Search for the cell housing the specified text and yield its (x, y) center coordinate. 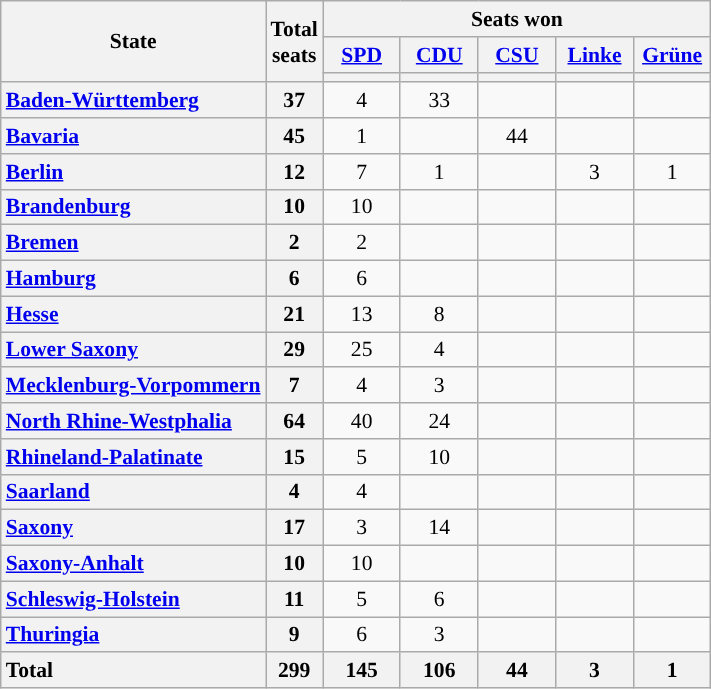
106 (439, 671)
40 (362, 421)
11 (294, 599)
Bremen (134, 243)
Hamburg (134, 279)
14 (439, 528)
Lower Saxony (134, 350)
299 (294, 671)
15 (294, 457)
Rhineland-Palatinate (134, 457)
64 (294, 421)
25 (362, 350)
Schleswig-Holstein (134, 599)
12 (294, 172)
Brandenburg (134, 207)
Baden-Württemberg (134, 101)
State (134, 42)
Bavaria (134, 136)
Totalseats (294, 42)
17 (294, 528)
Seats won (517, 19)
29 (294, 350)
North Rhine-Westphalia (134, 421)
Berlin (134, 172)
Grüne (672, 55)
13 (362, 314)
45 (294, 136)
CDU (439, 55)
Thuringia (134, 635)
33 (439, 101)
Hesse (134, 314)
Total (134, 671)
24 (439, 421)
Saxony (134, 528)
SPD (362, 55)
Linke (595, 55)
Mecklenburg-Vorpommern (134, 386)
145 (362, 671)
Saxony-Anhalt (134, 564)
9 (294, 635)
21 (294, 314)
CSU (517, 55)
Saarland (134, 492)
8 (439, 314)
37 (294, 101)
